Return (x, y) of the center of cell containing provided text 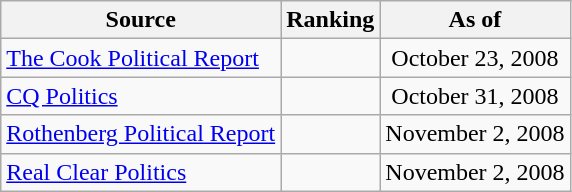
The Cook Political Report (141, 58)
Ranking (330, 20)
October 23, 2008 (475, 58)
Rothenberg Political Report (141, 134)
As of (475, 20)
Real Clear Politics (141, 172)
Source (141, 20)
CQ Politics (141, 96)
October 31, 2008 (475, 96)
